Locate the cell with the specified text and output its [X, Y] center coordinate. 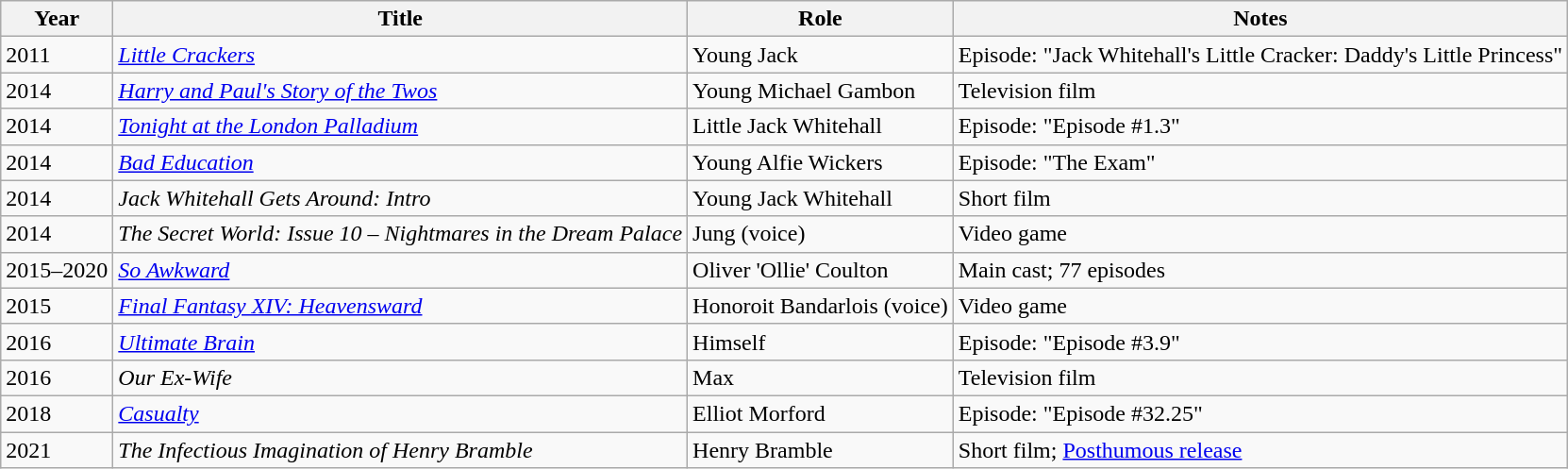
Harry and Paul's Story of the Twos [400, 91]
Young Alfie Wickers [821, 162]
The Infectious Imagination of Henry Bramble [400, 450]
Little Crackers [400, 55]
2011 [57, 55]
Short film; Posthumous release [1260, 450]
So Awkward [400, 270]
Tonight at the London Palladium [400, 126]
Oliver 'Ollie' Coulton [821, 270]
Jung (voice) [821, 234]
Final Fantasy XIV: Heavensward [400, 306]
Role [821, 19]
Short film [1260, 198]
Notes [1260, 19]
Honoroit Bandarlois (voice) [821, 306]
2018 [57, 413]
Episode: "Jack Whitehall's Little Cracker: Daddy's Little Princess" [1260, 55]
2015 [57, 306]
Henry Bramble [821, 450]
Bad Education [400, 162]
Episode: "The Exam" [1260, 162]
2015–2020 [57, 270]
Episode: "Episode #32.25" [1260, 413]
Jack Whitehall Gets Around: Intro [400, 198]
Year [57, 19]
Young Michael Gambon [821, 91]
Our Ex-Wife [400, 377]
2021 [57, 450]
Elliot Morford [821, 413]
Max [821, 377]
Young Jack [821, 55]
Young Jack Whitehall [821, 198]
Main cast; 77 episodes [1260, 270]
Episode: "Episode #3.9" [1260, 342]
Title [400, 19]
Little Jack Whitehall [821, 126]
Casualty [400, 413]
Himself [821, 342]
Ultimate Brain [400, 342]
The Secret World: Issue 10 – Nightmares in the Dream Palace [400, 234]
Episode: "Episode #1.3" [1260, 126]
